Extract the [x, y] coordinate from the center of the cell holding the provided text.  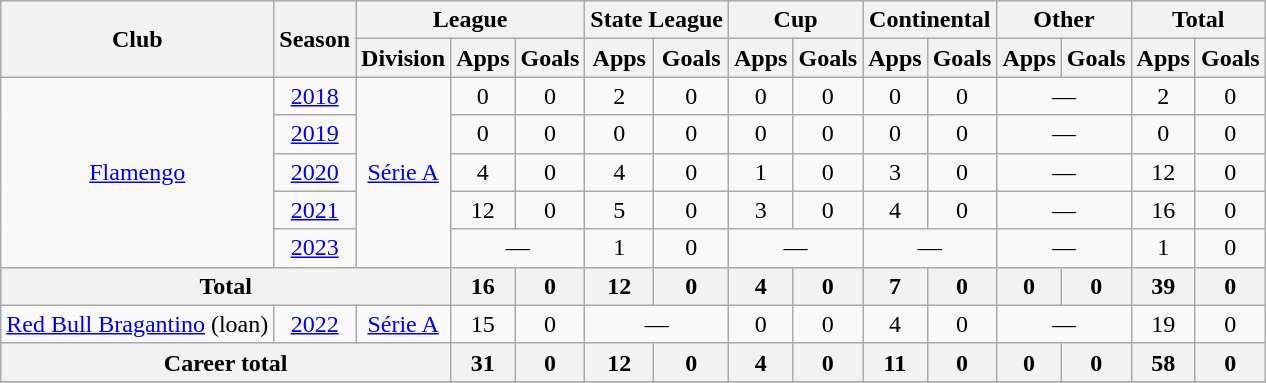
19 [1163, 324]
58 [1163, 362]
Flamengo [138, 172]
Club [138, 39]
2023 [315, 248]
39 [1163, 286]
31 [483, 362]
Other [1064, 20]
15 [483, 324]
State League [657, 20]
11 [895, 362]
Continental [930, 20]
Red Bull Bragantino (loan) [138, 324]
2018 [315, 96]
2020 [315, 172]
2021 [315, 210]
2022 [315, 324]
Season [315, 39]
2019 [315, 134]
League [470, 20]
Cup [796, 20]
7 [895, 286]
Career total [226, 362]
Division [404, 58]
5 [620, 210]
